Identify which cell holds the provided text, then report its [X, Y] central coordinate. 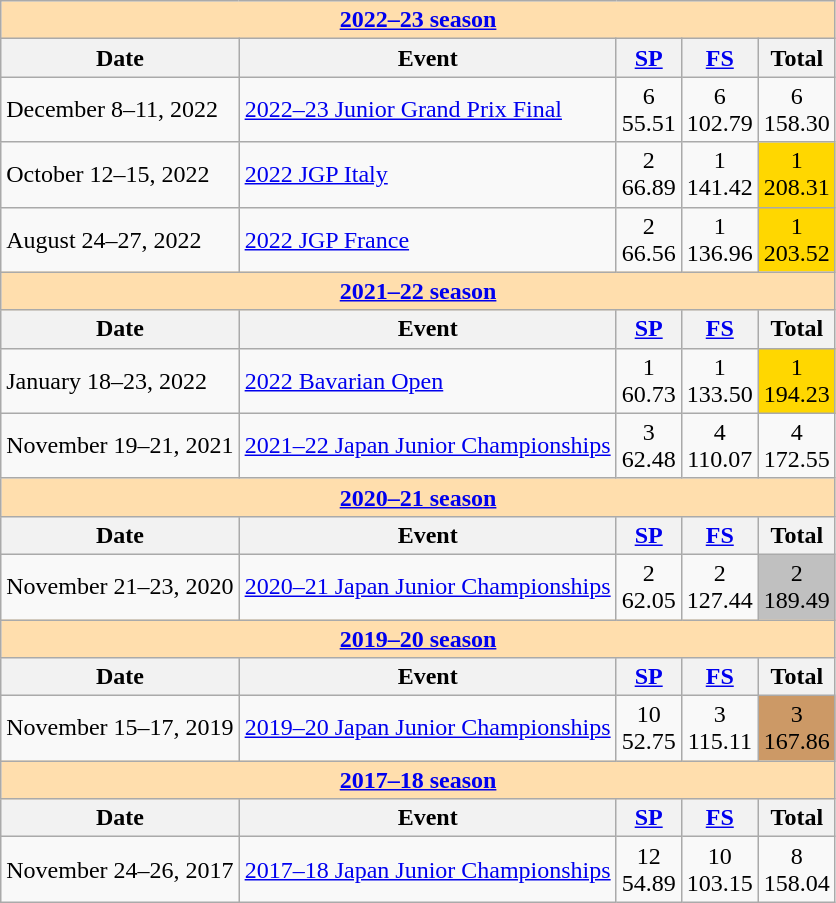
10 103.15 [720, 870]
2021–22 Japan Junior Championships [428, 446]
3 115.11 [720, 728]
2017–18 Japan Junior Championships [428, 870]
6 55.51 [648, 110]
November 21–23, 2020 [120, 586]
2022–23 Junior Grand Prix Final [428, 110]
2020–21 Japan Junior Championships [428, 586]
2019–20 Japan Junior Championships [428, 728]
December 8–11, 2022 [120, 110]
6 158.30 [796, 110]
2 127.44 [720, 586]
2 66.56 [648, 240]
2022–23 season [418, 20]
1 141.42 [720, 174]
2 66.89 [648, 174]
1 133.50 [720, 380]
1 208.31 [796, 174]
1 60.73 [648, 380]
October 12–15, 2022 [120, 174]
2021–22 season [418, 291]
1 136.96 [720, 240]
2019–20 season [418, 639]
2022 JGP Italy [428, 174]
4 172.55 [796, 446]
3 62.48 [648, 446]
6 102.79 [720, 110]
2022 Bavarian Open [428, 380]
January 18–23, 2022 [120, 380]
3 167.86 [796, 728]
4 110.07 [720, 446]
1 203.52 [796, 240]
2017–18 season [418, 780]
2022 JGP France [428, 240]
10 52.75 [648, 728]
November 19–21, 2021 [120, 446]
8 158.04 [796, 870]
November 15–17, 2019 [120, 728]
2 189.49 [796, 586]
November 24–26, 2017 [120, 870]
August 24–27, 2022 [120, 240]
12 54.89 [648, 870]
1 194.23 [796, 380]
2020–21 season [418, 497]
2 62.05 [648, 586]
